Output the [X, Y] coordinate of the center of the cell containing the given text.  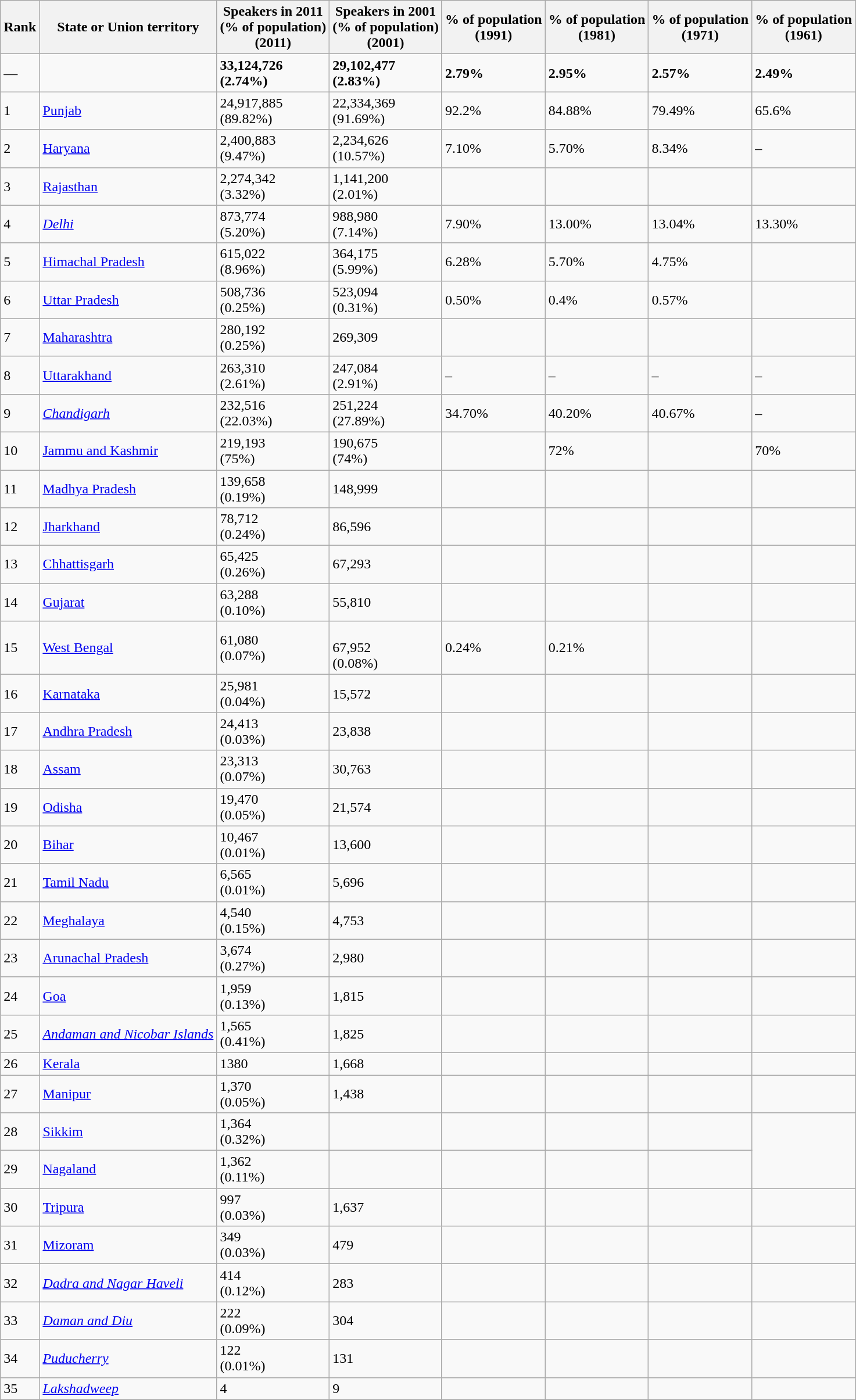
1,825 [386, 1033]
Delhi [128, 224]
2,980 [386, 958]
4.75% [700, 262]
8.34% [700, 149]
Jharkhand [128, 527]
28 [20, 1132]
Haryana [128, 149]
31 [20, 1245]
190,675(74%) [386, 451]
122(0.01%) [273, 1359]
232,516(22.03%) [273, 413]
222(0.09%) [273, 1320]
1 [20, 110]
Chhattisgarh [128, 565]
4,753 [386, 921]
Maharashtra [128, 337]
84.88% [597, 110]
24,413(0.03%) [273, 731]
Gujarat [128, 602]
Karnataka [128, 694]
Uttarakhand [128, 375]
% of population(1961) [804, 27]
Rajasthan [128, 186]
364,175(5.99%) [386, 262]
139,658(0.19%) [273, 488]
78,712(0.24%) [273, 527]
21 [20, 882]
0.24% [493, 648]
65.6% [804, 110]
283 [386, 1283]
26 [20, 1064]
Himachal Pradesh [128, 262]
70% [804, 451]
Meghalaya [128, 921]
2,400,883(9.47%) [273, 149]
7.90% [493, 224]
23 [20, 958]
Speakers in 2011(% of population)(2011) [273, 27]
5 [20, 262]
13.00% [597, 224]
2.49% [804, 73]
1,637 [386, 1208]
Andaman and Nicobar Islands [128, 1033]
3 [20, 186]
1,815 [386, 996]
1,362(0.11%) [273, 1169]
1,668 [386, 1064]
29 [20, 1169]
86,596 [386, 527]
Goa [128, 996]
22 [20, 921]
219,193(75%) [273, 451]
29,102,477(2.83%) [386, 73]
Daman and Diu [128, 1320]
40.20% [597, 413]
18 [20, 769]
35 [20, 1388]
2.79% [493, 73]
615,022(8.96%) [273, 262]
Dadra and Nagar Haveli [128, 1283]
34.70% [493, 413]
13.04% [700, 224]
24 [20, 996]
247,084(2.91%) [386, 375]
1,141,200(2.01%) [386, 186]
14 [20, 602]
148,999 [386, 488]
13 [20, 565]
Arunachal Pradesh [128, 958]
— [20, 73]
% of population(1971) [700, 27]
Mizoram [128, 1245]
1,364(0.32%) [273, 1132]
1,959(0.13%) [273, 996]
12 [20, 527]
8 [20, 375]
2.57% [700, 73]
55,810 [386, 602]
263,310(2.61%) [273, 375]
Puducherry [128, 1359]
72% [597, 451]
0.57% [700, 300]
Sikkim [128, 1132]
13,600 [386, 845]
269,309 [386, 337]
Assam [128, 769]
Manipur [128, 1094]
30 [20, 1208]
2,234,626(10.57%) [386, 149]
15,572 [386, 694]
27 [20, 1094]
92.2% [493, 110]
Jammu and Kashmir [128, 451]
2,274,342(3.32%) [273, 186]
2.95% [597, 73]
Kerala [128, 1064]
1,565(0.41%) [273, 1033]
0.21% [597, 648]
33 [20, 1320]
30,763 [386, 769]
63,288(0.10%) [273, 602]
Punjab [128, 110]
997(0.03%) [273, 1208]
Odisha [128, 807]
16 [20, 694]
523,094(0.31%) [386, 300]
40.67% [700, 413]
21,574 [386, 807]
Madhya Pradesh [128, 488]
304 [386, 1320]
24,917,885(89.82%) [273, 110]
17 [20, 731]
7 [20, 337]
Tamil Nadu [128, 882]
131 [386, 1359]
67,952(0.08%) [386, 648]
Lakshadweep [128, 1388]
% of population(1981) [597, 27]
508,736(0.25%) [273, 300]
32 [20, 1283]
1,438 [386, 1094]
10 [20, 451]
19,470(0.05%) [273, 807]
6 [20, 300]
23,313(0.07%) [273, 769]
% of population(1991) [493, 27]
33,124,726(2.74%) [273, 73]
Bihar [128, 845]
2 [20, 149]
65,425(0.26%) [273, 565]
23,838 [386, 731]
Chandigarh [128, 413]
1380 [273, 1064]
988,980(7.14%) [386, 224]
6,565(0.01%) [273, 882]
349(0.03%) [273, 1245]
15 [20, 648]
Speakers in 2001(% of population)(2001) [386, 27]
5,696 [386, 882]
6.28% [493, 262]
25,981(0.04%) [273, 694]
3,674(0.27%) [273, 958]
34 [20, 1359]
251,224(27.89%) [386, 413]
873,774(5.20%) [273, 224]
11 [20, 488]
Rank [20, 27]
280,192(0.25%) [273, 337]
4,540(0.15%) [273, 921]
0.50% [493, 300]
Andhra Pradesh [128, 731]
Nagaland [128, 1169]
19 [20, 807]
State or Union territory [128, 27]
13.30% [804, 224]
Tripura [128, 1208]
22,334,369(91.69%) [386, 110]
25 [20, 1033]
414(0.12%) [273, 1283]
61,080(0.07%) [273, 648]
10,467(0.01%) [273, 845]
Uttar Pradesh [128, 300]
7.10% [493, 149]
0.4% [597, 300]
67,293 [386, 565]
20 [20, 845]
West Bengal [128, 648]
79.49% [700, 110]
1,370(0.05%) [273, 1094]
479 [386, 1245]
